Search for the cell housing the specified text and yield its [X, Y] center coordinate. 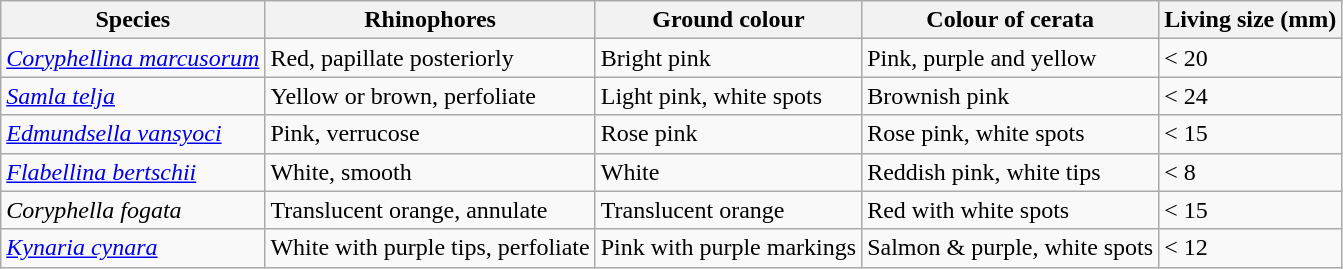
Colour of cerata [1010, 20]
White with purple tips, perfoliate [430, 248]
White, smooth [430, 172]
< 20 [1250, 58]
Ground colour [728, 20]
Living size (mm) [1250, 20]
Red with white spots [1010, 210]
Samla telja [133, 96]
Rhinophores [430, 20]
Red, papillate posteriorly [430, 58]
Edmundsella vansyoci [133, 134]
< 12 [1250, 248]
Pink, purple and yellow [1010, 58]
Pink, verrucose [430, 134]
Flabellina bertschii [133, 172]
Yellow or brown, perfoliate [430, 96]
Translucent orange, annulate [430, 210]
Pink with purple markings [728, 248]
< 8 [1250, 172]
Salmon & purple, white spots [1010, 248]
Kynaria cynara [133, 248]
Brownish pink [1010, 96]
Coryphella fogata [133, 210]
White [728, 172]
Light pink, white spots [728, 96]
Species [133, 20]
Rose pink, white spots [1010, 134]
Coryphellina marcusorum [133, 58]
Translucent orange [728, 210]
Reddish pink, white tips [1010, 172]
Rose pink [728, 134]
Bright pink [728, 58]
< 24 [1250, 96]
